Provide the (x, y) coordinate of the cell's center where the given text is located.  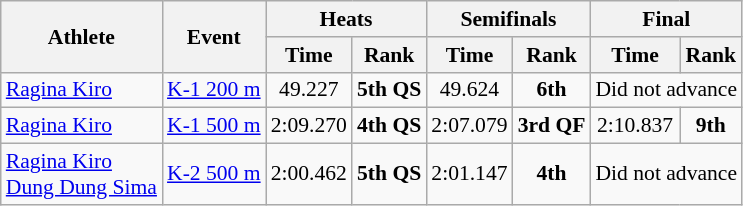
Ragina KiroDung Dung Sima (82, 174)
6th (552, 90)
2:10.837 (634, 126)
2:01.147 (469, 174)
2:07.079 (469, 126)
K-2 500 m (214, 174)
4th QS (389, 126)
4th (552, 174)
3rd QF (552, 126)
K-1 500 m (214, 126)
Event (214, 36)
49.624 (469, 90)
Heats (346, 19)
K-1 200 m (214, 90)
2:00.462 (309, 174)
9th (712, 126)
49.227 (309, 90)
Athlete (82, 36)
Semifinals (508, 19)
Final (666, 19)
2:09.270 (309, 126)
